Return the [X, Y] coordinate for the center point of the cell that contains the specified text.  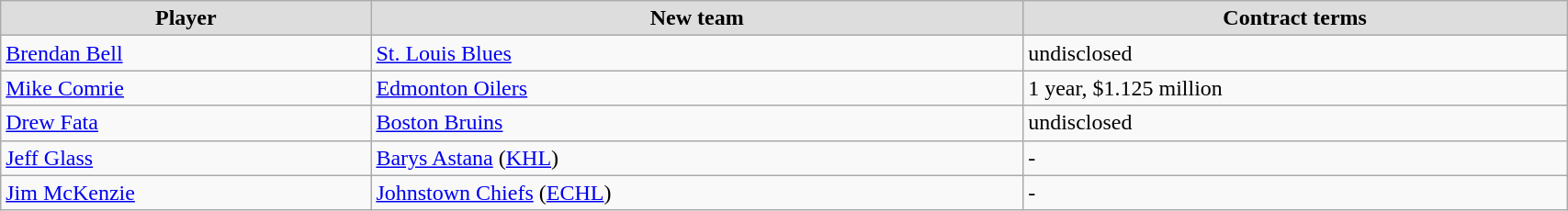
Player [186, 18]
Johnstown Chiefs (ECHL) [697, 193]
Mike Comrie [186, 88]
New team [697, 18]
1 year, $1.125 million [1295, 88]
Jeff Glass [186, 158]
Jim McKenzie [186, 193]
Drew Fata [186, 123]
Edmonton Oilers [697, 88]
Barys Astana (KHL) [697, 158]
Boston Bruins [697, 123]
Brendan Bell [186, 53]
Contract terms [1295, 18]
St. Louis Blues [697, 53]
